Capture the cell that displays the provided text and extract its (x, y) central coordinate. 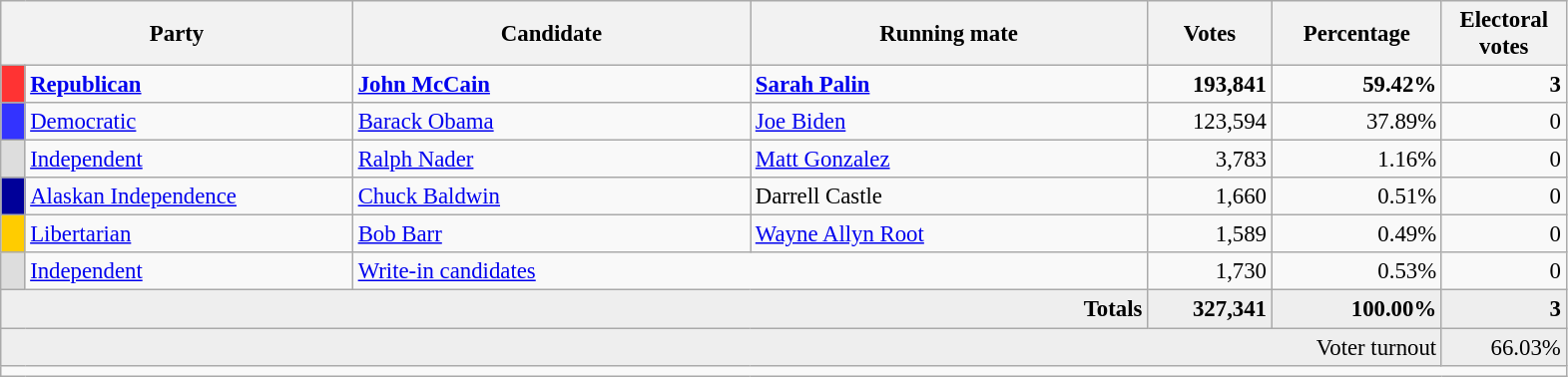
Percentage (1356, 34)
1,730 (1210, 272)
Party (178, 34)
Totals (575, 309)
Bob Barr (551, 234)
327,341 (1210, 309)
Democratic (189, 122)
1,589 (1210, 234)
Libertarian (189, 234)
123,594 (1210, 122)
Republican (189, 85)
Votes (1210, 34)
Wayne Allyn Root (949, 234)
Barack Obama (551, 122)
3,783 (1210, 160)
Darrell Castle (949, 196)
0.53% (1356, 272)
59.42% (1356, 85)
100.00% (1356, 309)
Candidate (551, 34)
37.89% (1356, 122)
Voter turnout (722, 347)
Joe Biden (949, 122)
66.03% (1503, 347)
0.51% (1356, 196)
Electoral votes (1503, 34)
Alaskan Independence (189, 196)
Running mate (949, 34)
0.49% (1356, 234)
Write-in candidates (750, 272)
Ralph Nader (551, 160)
1.16% (1356, 160)
193,841 (1210, 85)
Chuck Baldwin (551, 196)
Sarah Palin (949, 85)
Matt Gonzalez (949, 160)
1,660 (1210, 196)
John McCain (551, 85)
